Scan for the cell matching the given text and deliver its [X, Y] coordinate at center. 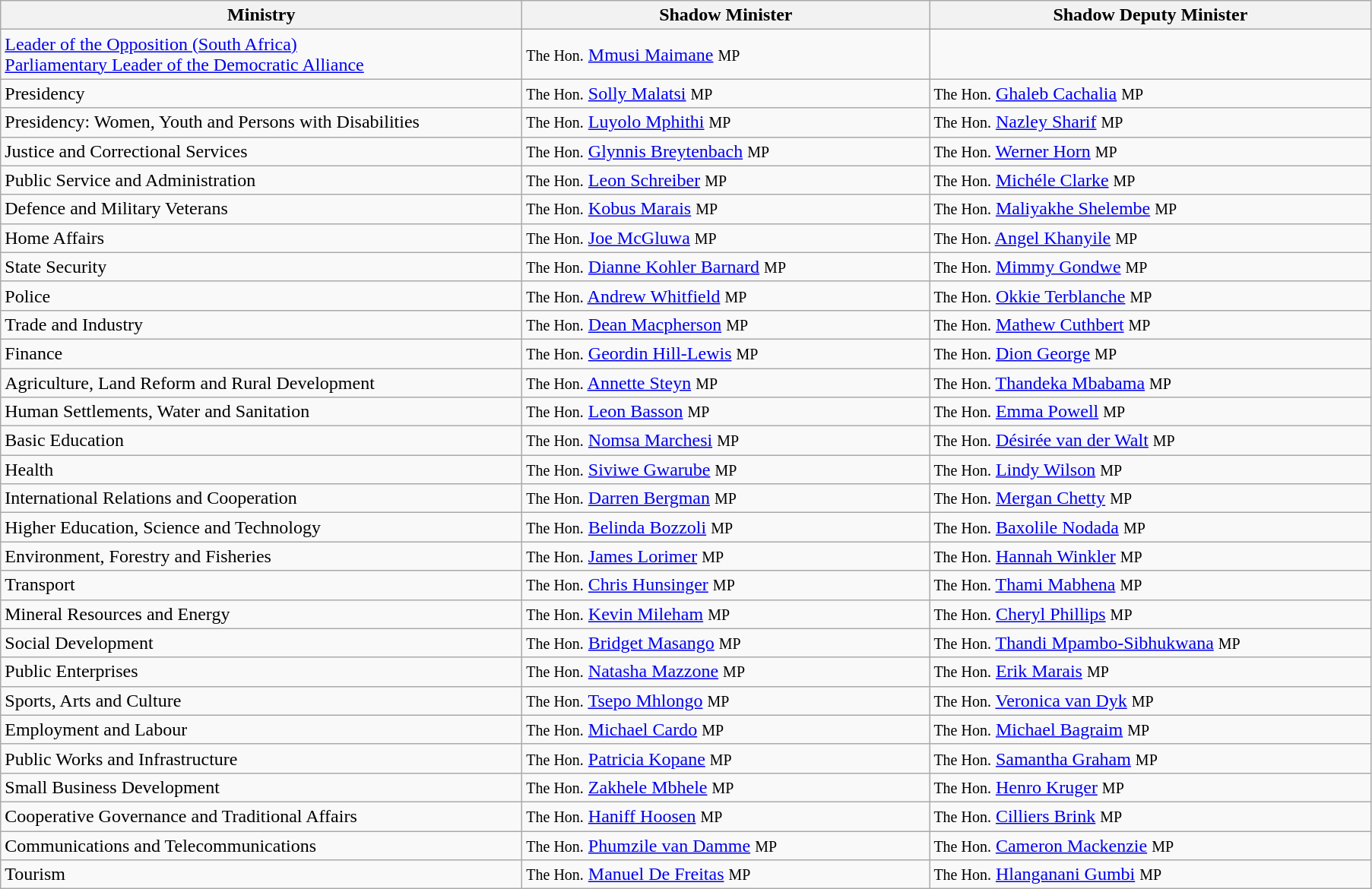
The Hon. Cheryl Phillips MP [1151, 614]
The Hon. Angel Khanyile MP [1151, 238]
The Hon. Désirée van der Walt MP [1151, 441]
The Hon. Siviwe Gwarube MP [726, 470]
Basic Education [261, 441]
Transport [261, 585]
Social Development [261, 643]
Public Enterprises [261, 672]
Presidency [261, 93]
The Hon. Thandi Mpambo-Sibhukwana MP [1151, 643]
The Hon. Henro Kruger MP [1151, 787]
The Hon. Thami Mabhena MP [1151, 585]
The Hon. Nazley Sharif MP [1151, 122]
The Hon. Dion George MP [1151, 353]
The Hon. James Lorimer MP [726, 556]
Mineral Resources and Energy [261, 614]
Tourism [261, 875]
The Hon. Thandeka Mbabama MP [1151, 382]
The Hon. Belinda Bozzoli MP [726, 527]
The Hon. Cilliers Brink MP [1151, 816]
Public Works and Infrastructure [261, 758]
The Hon. Solly Malatsi MP [726, 93]
Police [261, 296]
The Hon. Hlanganani Gumbi MP [1151, 875]
The Hon. Glynnis Breytenbach MP [726, 151]
The Hon. Hannah Winkler MP [1151, 556]
The Hon. Baxolile Nodada MP [1151, 527]
The Hon. Maliyakhe Shelembe MP [1151, 209]
Finance [261, 353]
Trade and Industry [261, 324]
The Hon. Mathew Cuthbert MP [1151, 324]
The Hon. Phumzile van Damme MP [726, 846]
International Relations and Cooperation [261, 498]
The Hon. Michael Bagraim MP [1151, 729]
The Hon. Manuel De Freitas MP [726, 875]
Health [261, 470]
The Hon. Werner Horn MP [1151, 151]
The Hon. Zakhele Mbhele MP [726, 787]
The Hon. Cameron Mackenzie MP [1151, 846]
The Hon. Leon Schreiber MP [726, 180]
The Hon. Samantha Graham MP [1151, 758]
Justice and Correctional Services [261, 151]
Cooperative Governance and Traditional Affairs [261, 816]
The Hon. Patricia Kopane MP [726, 758]
Sports, Arts and Culture [261, 701]
The Hon. Mimmy Gondwe MP [1151, 267]
The Hon. Darren Bergman MP [726, 498]
The Hon. Mergan Chetty MP [1151, 498]
The Hon. Andrew Whitfield MP [726, 296]
Leader of the Opposition (South Africa)Parliamentary Leader of the Democratic Alliance [261, 55]
The Hon. Bridget Masango MP [726, 643]
Home Affairs [261, 238]
Shadow Minister [726, 15]
Human Settlements, Water and Sanitation [261, 412]
The Hon. Veronica van Dyk MP [1151, 701]
The Hon. Chris Hunsinger MP [726, 585]
Public Service and Administration [261, 180]
The Hon. Okkie Terblanche MP [1151, 296]
Higher Education, Science and Technology [261, 527]
The Hon. Michéle Clarke MP [1151, 180]
The Hon. Michael Cardo MP [726, 729]
The Hon. Annette Steyn MP [726, 382]
Agriculture, Land Reform and Rural Development [261, 382]
The Hon. Dean Macpherson MP [726, 324]
The Hon. Leon Basson MP [726, 412]
The Hon. Mmusi Maimane MP [726, 55]
The Hon. Lindy Wilson MP [1151, 470]
The Hon. Ghaleb Cachalia MP [1151, 93]
Employment and Labour [261, 729]
The Hon. Dianne Kohler Barnard MP [726, 267]
Environment, Forestry and Fisheries [261, 556]
State Security [261, 267]
The Hon. Kobus Marais MP [726, 209]
The Hon. Emma Powell MP [1151, 412]
The Hon. Geordin Hill-Lewis MP [726, 353]
The Hon. Erik Marais MP [1151, 672]
Shadow Deputy Minister [1151, 15]
The Hon. Joe McGluwa MP [726, 238]
The Hon. Tsepo Mhlongo MP [726, 701]
The Hon. Haniff Hoosen MP [726, 816]
Presidency: Women, Youth and Persons with Disabilities [261, 122]
Communications and Telecommunications [261, 846]
Defence and Military Veterans [261, 209]
Ministry [261, 15]
Small Business Development [261, 787]
The Hon. Natasha Mazzone MP [726, 672]
The Hon. Luyolo Mphithi MP [726, 122]
The Hon. Nomsa Marchesi MP [726, 441]
The Hon. Kevin Mileham MP [726, 614]
